Identify which cell holds the provided text, then report its (X, Y) central coordinate. 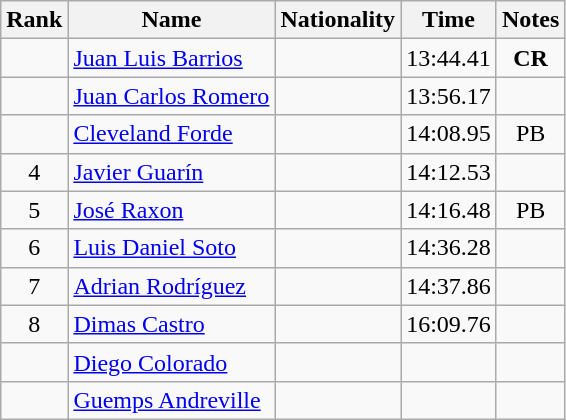
16:09.76 (449, 324)
José Raxon (172, 210)
Juan Luis Barrios (172, 58)
Luis Daniel Soto (172, 248)
Guemps Andreville (172, 400)
Rank (34, 20)
14:12.53 (449, 172)
13:56.17 (449, 96)
14:08.95 (449, 134)
Javier Guarín (172, 172)
Juan Carlos Romero (172, 96)
Name (172, 20)
Notes (530, 20)
8 (34, 324)
14:16.48 (449, 210)
14:37.86 (449, 286)
13:44.41 (449, 58)
Nationality (338, 20)
Adrian Rodríguez (172, 286)
Time (449, 20)
4 (34, 172)
CR (530, 58)
14:36.28 (449, 248)
Dimas Castro (172, 324)
5 (34, 210)
7 (34, 286)
Diego Colorado (172, 362)
Cleveland Forde (172, 134)
6 (34, 248)
